Detect which cell encompasses the target text, then output its (x, y) center coordinate. 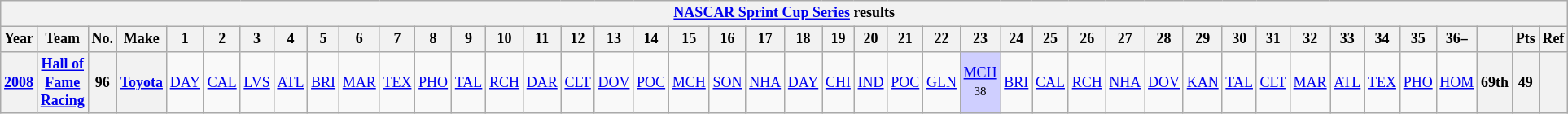
No. (103, 39)
5 (324, 39)
69th (1495, 82)
18 (804, 39)
DAR (542, 82)
Make (142, 39)
31 (1273, 39)
13 (614, 39)
27 (1125, 39)
12 (578, 39)
2008 (20, 82)
3 (257, 39)
7 (397, 39)
Ref (1553, 39)
CHI (839, 82)
30 (1239, 39)
6 (359, 39)
Hall of Fame Racing (62, 82)
28 (1164, 39)
1 (185, 39)
20 (871, 39)
34 (1382, 39)
4 (291, 39)
21 (905, 39)
17 (765, 39)
Pts (1526, 39)
2 (221, 39)
MCH38 (980, 82)
MCH (689, 82)
SON (728, 82)
96 (103, 82)
22 (942, 39)
LVS (257, 82)
Year (20, 39)
23 (980, 39)
15 (689, 39)
32 (1310, 39)
24 (1016, 39)
33 (1347, 39)
NASCAR Sprint Cup Series results (785, 13)
10 (505, 39)
25 (1050, 39)
19 (839, 39)
9 (468, 39)
Toyota (142, 82)
14 (651, 39)
49 (1526, 82)
11 (542, 39)
16 (728, 39)
Team (62, 39)
HOM (1457, 82)
36– (1457, 39)
26 (1087, 39)
KAN (1202, 82)
8 (433, 39)
29 (1202, 39)
GLN (942, 82)
35 (1418, 39)
IND (871, 82)
